Provide the [x, y] coordinate of the cell's center where the given text is located.  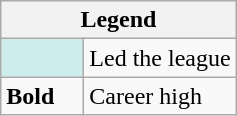
Career high [160, 96]
Legend [118, 20]
Led the league [160, 58]
Bold [42, 96]
